Find where the given text appears and provide that cell's center as (x, y) coordinate. 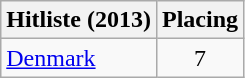
7 (200, 58)
Hitliste (2013) (79, 20)
Placing (200, 20)
Denmark (79, 58)
